Scan for the cell matching the given text and deliver its [X, Y] coordinate at center. 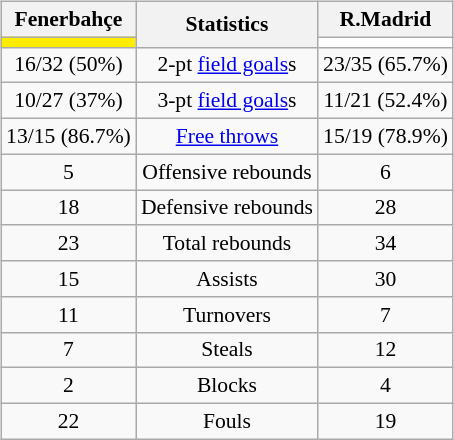
18 [68, 208]
23/35 (65.7%) [386, 65]
Fouls [227, 421]
23 [68, 243]
12 [386, 350]
34 [386, 243]
11 [68, 314]
Offensive rebounds [227, 172]
5 [68, 172]
4 [386, 386]
22 [68, 421]
10/27 (37%) [68, 101]
30 [386, 279]
28 [386, 208]
Turnovers [227, 314]
2-pt field goalss [227, 65]
11/21 (52.4%) [386, 101]
Free throws [227, 136]
15 [68, 279]
R.Madrid [386, 19]
Steals [227, 350]
3-pt field goalss [227, 101]
Statistics [227, 24]
Total rebounds [227, 243]
Blocks [227, 386]
Fenerbahçe [68, 19]
15/19 (78.9%) [386, 136]
6 [386, 172]
13/15 (86.7%) [68, 136]
19 [386, 421]
16/32 (50%) [68, 65]
Defensive rebounds [227, 208]
Assists [227, 279]
2 [68, 386]
